Determine the (x, y) coordinate at the center of the cell enclosing the given text.  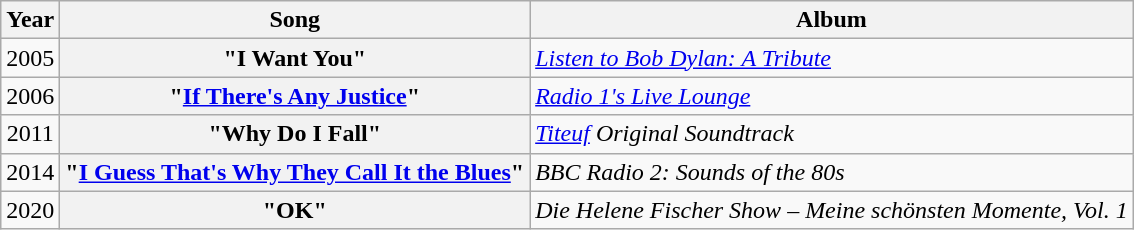
"Why Do I Fall" (295, 134)
2005 (30, 58)
Die Helene Fischer Show – Meine schönsten Momente, Vol. 1 (832, 210)
Year (30, 20)
2014 (30, 172)
2006 (30, 96)
Titeuf Original Soundtrack (832, 134)
"OK" (295, 210)
"I Want You" (295, 58)
Listen to Bob Dylan: A Tribute (832, 58)
Radio 1's Live Lounge (832, 96)
2011 (30, 134)
"I Guess That's Why They Call It the Blues" (295, 172)
BBC Radio 2: Sounds of the 80s (832, 172)
2020 (30, 210)
Album (832, 20)
Song (295, 20)
"If There's Any Justice" (295, 96)
